Provide the [x, y] coordinate of the cell's center where the given text is located.  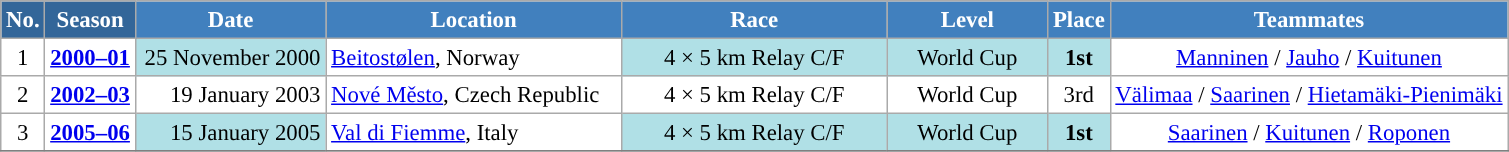
Location [474, 20]
3rd [1079, 95]
2005–06 [90, 133]
Manninen / Jauho / Kuitunen [1309, 58]
15 January 2005 [230, 133]
Val di Fiemme, Italy [474, 133]
2 [23, 95]
1 [23, 58]
Date [230, 20]
Teammates [1309, 20]
Season [90, 20]
Beitostølen, Norway [474, 58]
Race [754, 20]
Välimaa / Saarinen / Hietamäki-Pienimäki [1309, 95]
No. [23, 20]
19 January 2003 [230, 95]
2000–01 [90, 58]
Place [1079, 20]
Level [968, 20]
25 November 2000 [230, 58]
Nové Město, Czech Republic [474, 95]
3 [23, 133]
2002–03 [90, 95]
Saarinen / Kuitunen / Roponen [1309, 133]
